Scan for the cell matching the given text and deliver its (x, y) coordinate at center. 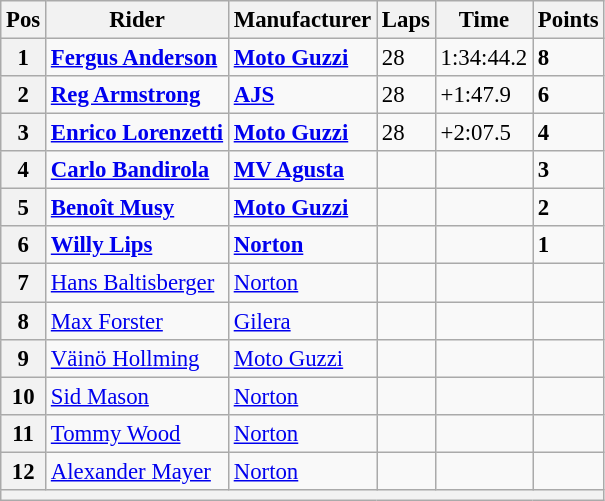
Alexander Mayer (138, 471)
Points (568, 20)
10 (24, 396)
Fergus Anderson (138, 58)
Hans Baltisberger (138, 283)
+1:47.9 (484, 95)
Carlo Bandirola (138, 170)
Reg Armstrong (138, 95)
AJS (302, 95)
Benoît Musy (138, 208)
Enrico Lorenzetti (138, 133)
7 (24, 283)
Sid Mason (138, 396)
MV Agusta (302, 170)
11 (24, 433)
Max Forster (138, 321)
Rider (138, 20)
Väinö Hollming (138, 358)
9 (24, 358)
Gilera (302, 321)
12 (24, 471)
+2:07.5 (484, 133)
Time (484, 20)
Tommy Wood (138, 433)
Pos (24, 20)
Manufacturer (302, 20)
Willy Lips (138, 245)
1:34:44.2 (484, 58)
5 (24, 208)
Laps (406, 20)
